Find where the given text appears and provide that cell's center as [x, y] coordinate. 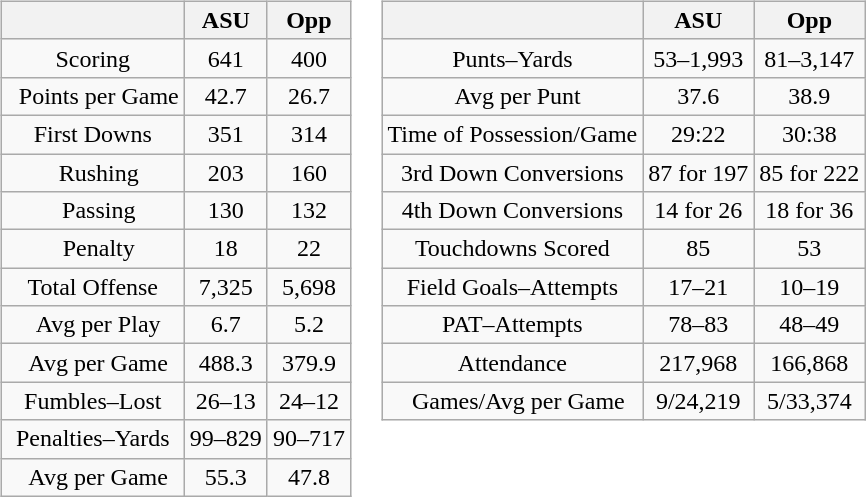
5.2 [308, 325]
Games/Avg per Game [512, 401]
42.7 [226, 96]
314 [308, 134]
PAT–Attempts [512, 325]
18 for 36 [810, 211]
85 for 222 [810, 173]
166,868 [810, 363]
First Downs [92, 134]
10–19 [810, 287]
53–1,993 [698, 58]
488.3 [226, 363]
Rushing [92, 173]
55.3 [226, 477]
Avg per Punt [512, 96]
132 [308, 211]
90–717 [308, 439]
351 [226, 134]
17–21 [698, 287]
379.9 [308, 363]
6.7 [226, 325]
Fumbles–Lost [92, 401]
Points per Game [92, 96]
Penalties–Yards [92, 439]
Field Goals–Attempts [512, 287]
87 for 197 [698, 173]
4th Down Conversions [512, 211]
Attendance [512, 363]
5,698 [308, 287]
Penalty [92, 249]
Time of Possession/Game [512, 134]
26.7 [308, 96]
217,968 [698, 363]
26–13 [226, 401]
14 for 26 [698, 211]
203 [226, 173]
130 [226, 211]
Passing [92, 211]
641 [226, 58]
Total Offense [92, 287]
7,325 [226, 287]
53 [810, 249]
9/24,219 [698, 401]
22 [308, 249]
3rd Down Conversions [512, 173]
160 [308, 173]
29:22 [698, 134]
30:38 [810, 134]
81–3,147 [810, 58]
400 [308, 58]
48–49 [810, 325]
Scoring [92, 58]
37.6 [698, 96]
Avg per Play [92, 325]
Punts–Yards [512, 58]
78–83 [698, 325]
38.9 [810, 96]
99–829 [226, 439]
5/33,374 [810, 401]
47.8 [308, 477]
Touchdowns Scored [512, 249]
24–12 [308, 401]
85 [698, 249]
18 [226, 249]
